For the text-containing cell, return its midpoint in [x, y] coordinate format. 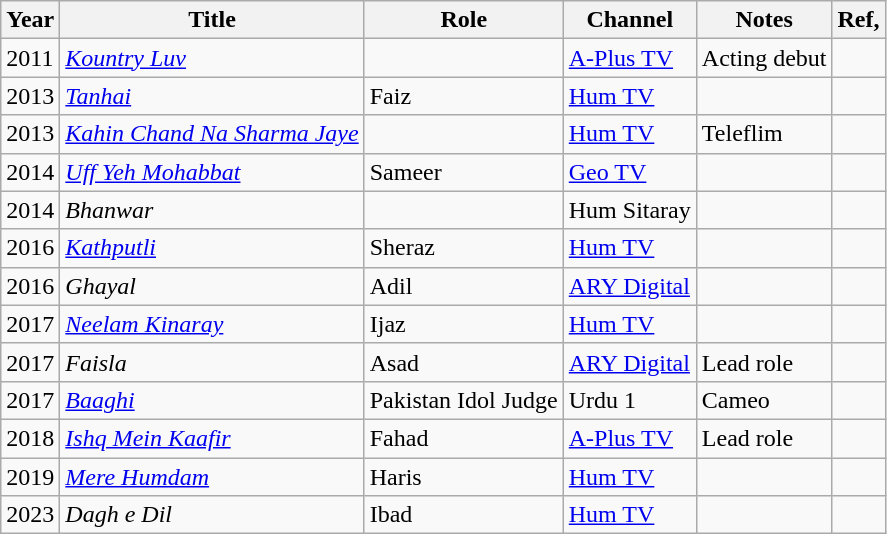
Acting debut [764, 58]
Ghayal [212, 286]
Teleflim [764, 134]
Role [464, 20]
Geo TV [630, 172]
Fahad [464, 438]
Neelam Kinaray [212, 324]
2018 [30, 438]
Mere Humdam [212, 477]
2019 [30, 477]
Asad [464, 362]
Uff Yeh Mohabbat [212, 172]
Kathputli [212, 248]
Channel [630, 20]
Urdu 1 [630, 400]
Ibad [464, 515]
Bhanwar [212, 210]
Faisla [212, 362]
Year [30, 20]
Kountry Luv [212, 58]
Pakistan Idol Judge [464, 400]
Sameer [464, 172]
Faiz [464, 96]
Dagh e Dil [212, 515]
Adil [464, 286]
Baaghi [212, 400]
Cameo [764, 400]
Hum Sitaray [630, 210]
Ijaz [464, 324]
Tanhai [212, 96]
Notes [764, 20]
2023 [30, 515]
Title [212, 20]
Sheraz [464, 248]
Kahin Chand Na Sharma Jaye [212, 134]
2011 [30, 58]
Haris [464, 477]
Ref, [858, 20]
Ishq Mein Kaafir [212, 438]
